Output the [x, y] coordinate of the center of the cell containing the given text.  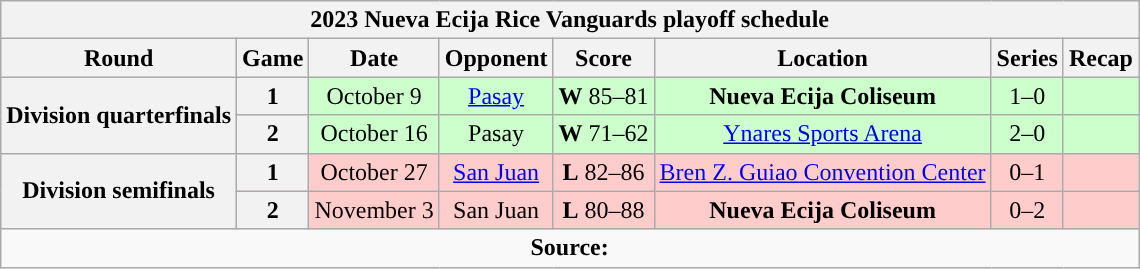
Source: [570, 248]
Ynares Sports Arena [822, 134]
L 80–88 [604, 210]
W 71–62 [604, 134]
1–0 [1027, 96]
Game [273, 58]
0–2 [1027, 210]
2–0 [1027, 134]
November 3 [374, 210]
Bren Z. Guiao Convention Center [822, 172]
October 16 [374, 134]
L 82–86 [604, 172]
Opponent [496, 58]
0–1 [1027, 172]
2023 Nueva Ecija Rice Vanguards playoff schedule [570, 20]
Score [604, 58]
Round [119, 58]
W 85–81 [604, 96]
Division quarterfinals [119, 115]
Series [1027, 58]
Recap [1100, 58]
October 27 [374, 172]
Date [374, 58]
October 9 [374, 96]
Division semifinals [119, 191]
Location [822, 58]
